From the cell containing the given text, extract its center point as (X, Y) coordinate. 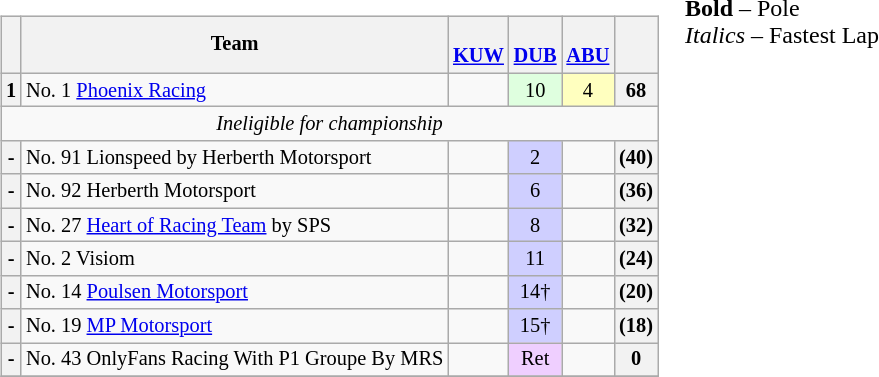
15† (536, 326)
(32) (636, 225)
No. 2 Visiom (234, 259)
Team (234, 45)
Ret (536, 360)
2 (536, 158)
0 (636, 360)
10 (536, 90)
(18) (636, 326)
(36) (636, 191)
(40) (636, 158)
No. 14 Poulsen Motorsport (234, 292)
No. 1 Phoenix Racing (234, 90)
No. 92 Herberth Motorsport (234, 191)
No. 43 OnlyFans Racing With P1 Groupe By MRS (234, 360)
(24) (636, 259)
DUB (536, 45)
4 (588, 90)
14† (536, 292)
8 (536, 225)
ABU (588, 45)
11 (536, 259)
No. 19 MP Motorsport (234, 326)
Ineligible for championship (330, 124)
1 (11, 90)
6 (536, 191)
KUW (478, 45)
No. 91 Lionspeed by Herberth Motorsport (234, 158)
68 (636, 90)
(20) (636, 292)
No. 27 Heart of Racing Team by SPS (234, 225)
